Identify which cell holds the provided text, then report its [X, Y] central coordinate. 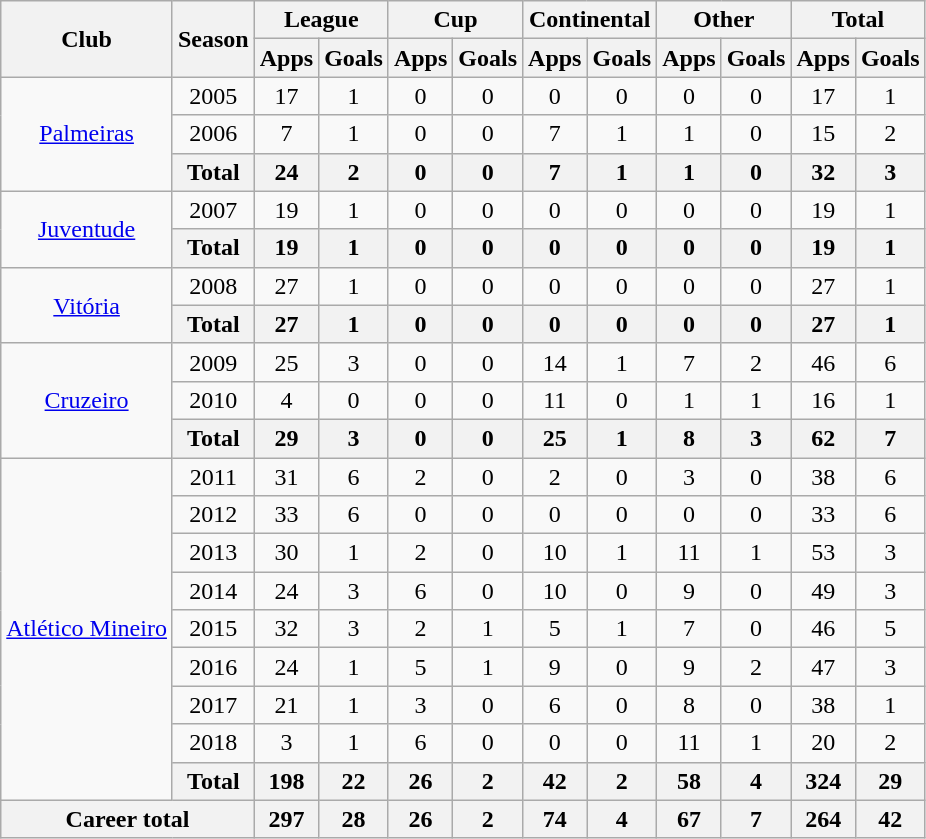
62 [823, 438]
Other [724, 20]
74 [555, 819]
2016 [213, 667]
2014 [213, 591]
2010 [213, 400]
2009 [213, 362]
Vitória [87, 305]
Cup [455, 20]
47 [823, 667]
2008 [213, 286]
2011 [213, 477]
2007 [213, 210]
Career total [128, 819]
2015 [213, 629]
28 [354, 819]
198 [286, 781]
324 [823, 781]
2005 [213, 96]
16 [823, 400]
Season [213, 39]
30 [286, 553]
20 [823, 743]
15 [823, 134]
League [321, 20]
2006 [213, 134]
2018 [213, 743]
Club [87, 39]
67 [689, 819]
49 [823, 591]
Palmeiras [87, 134]
22 [354, 781]
58 [689, 781]
264 [823, 819]
2012 [213, 515]
Cruzeiro [87, 400]
Juventude [87, 229]
Continental [590, 20]
21 [286, 705]
2017 [213, 705]
31 [286, 477]
297 [286, 819]
2013 [213, 553]
14 [555, 362]
Atlético Mineiro [87, 630]
53 [823, 553]
